Detect which cell encompasses the target text, then output its (x, y) center coordinate. 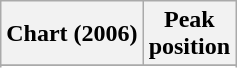
Chart (2006) (72, 34)
Peakposition (189, 34)
